Extract the (X, Y) coordinate from the center of the cell holding the provided text.  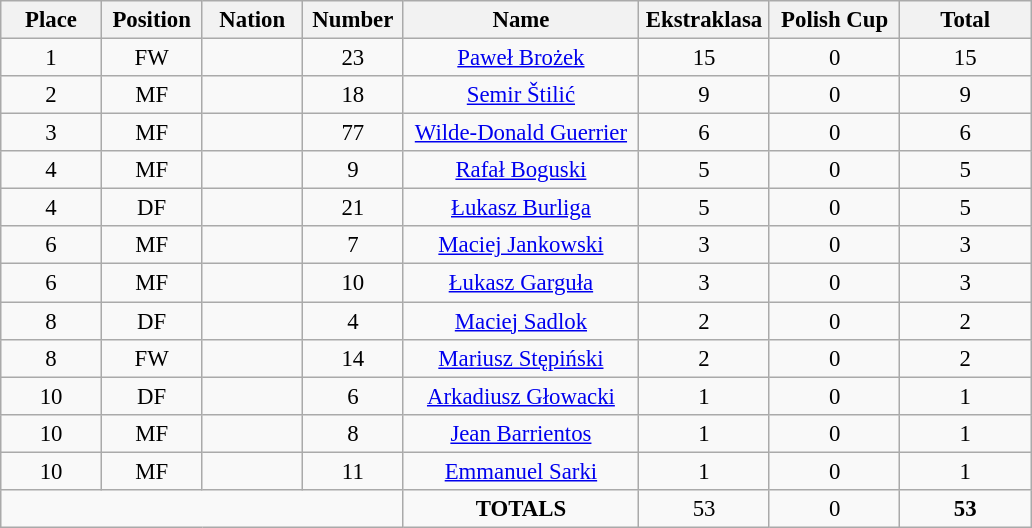
7 (354, 245)
Semir Štilić (521, 95)
Paweł Brożek (521, 58)
Position (152, 20)
Jean Barrientos (521, 433)
Place (52, 20)
11 (354, 471)
77 (354, 133)
Rafał Boguski (521, 170)
Number (354, 20)
Łukasz Burliga (521, 208)
TOTALS (521, 509)
Maciej Jankowski (521, 245)
Łukasz Garguła (521, 283)
Wilde-Donald Guerrier (521, 133)
Name (521, 20)
14 (354, 358)
Nation (252, 20)
21 (354, 208)
Emmanuel Sarki (521, 471)
Ekstraklasa (704, 20)
Mariusz Stępiński (521, 358)
Total (966, 20)
23 (354, 58)
Maciej Sadlok (521, 321)
Polish Cup (834, 20)
Arkadiusz Głowacki (521, 396)
18 (354, 95)
